Locate the cell with the specified text and output its (x, y) center coordinate. 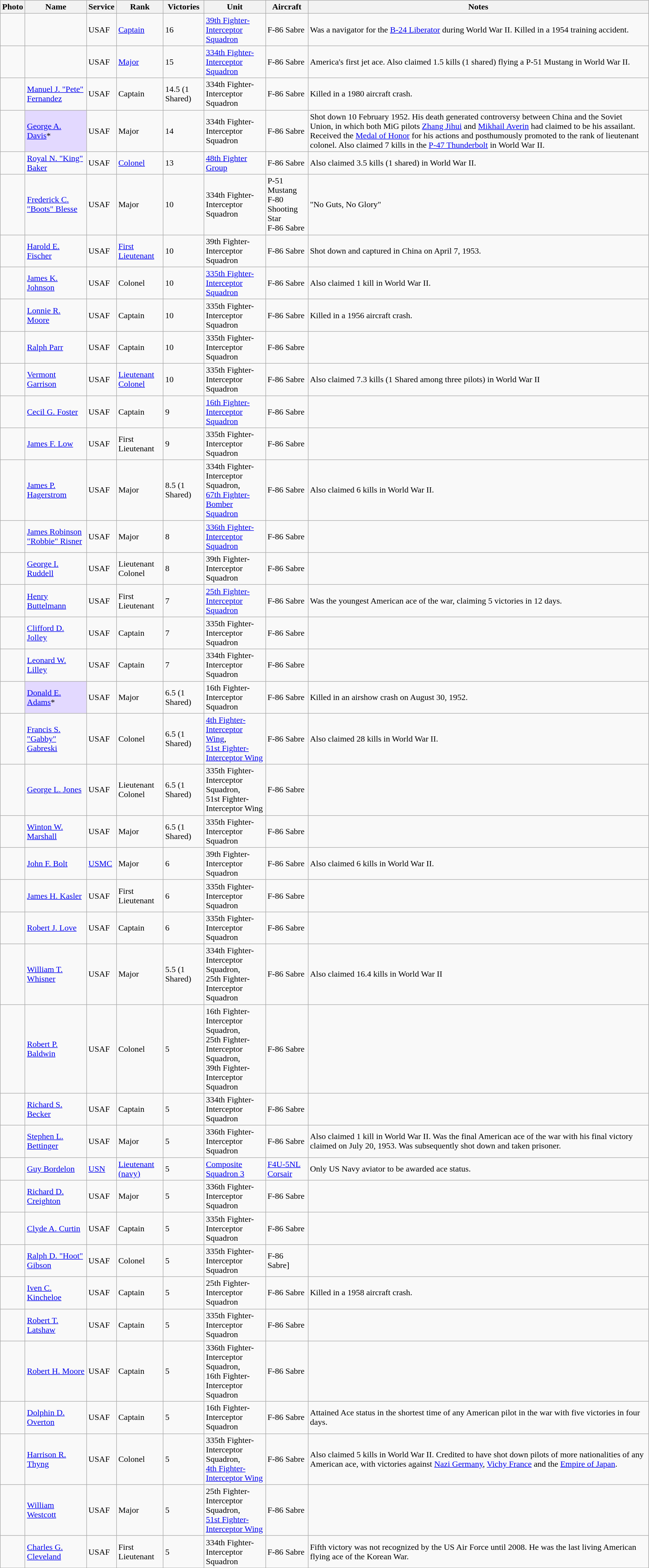
Name (56, 7)
Shot down and captured in China on April 7, 1953. (478, 251)
Donald E. Adams* (56, 697)
334th Fighter-Interceptor Squadron,67th Fighter-Bomber Squadron (235, 490)
Robert H. Moore (56, 1371)
335th Fighter-Interceptor Squadron,4th Fighter-Interceptor Wing (235, 1459)
Vermont Garrison (56, 379)
Composite Squadron 3 (235, 1169)
USMC (102, 863)
Photo (13, 7)
P-51 MustangF-80 Shooting StarF-86 Sabre (287, 205)
Stephen L. Bettinger (56, 1142)
Fifth victory was not recognized by the US Air Force until 2008. He was the last living American flying ace of the Korean War. (478, 1552)
334th Fighter-Interceptor Squadron,25th Fighter-Interceptor Squadron (235, 974)
USN (102, 1169)
25th Fighter-Interceptor Squadron,51st Fighter-Interceptor Wing (235, 1510)
"No Guts, No Glory" (478, 205)
Was the youngest American ace of the war, claiming 5 victories in 12 days. (478, 601)
Service (102, 7)
Manuel J. "Pete" Fernandez (56, 94)
Lonnie R. Moore (56, 315)
Frederick C. "Boots" Blesse (56, 205)
4th Fighter-Interceptor Wing,51st Fighter-Interceptor Wing (235, 739)
Lieutenant (navy) (140, 1169)
16 (184, 30)
Clyde A. Curtin (56, 1228)
Guy Bordelon (56, 1169)
15 (184, 62)
George A. Davis* (56, 131)
335th Fighter-Interceptor Squadron,51st Fighter-Interceptor Wing (235, 790)
Was a navigator for the B-24 Liberator during World War II. Killed in a 1954 training accident. (478, 30)
Victories (184, 7)
Robert T. Latshaw (56, 1325)
Ralph Parr (56, 347)
Unit (235, 7)
Also claimed 3.5 kills (1 shared) in World War II. (478, 163)
James Robinson "Robbie" Risner (56, 537)
Killed in a 1958 aircraft crash. (478, 1293)
5.5 (1 Shared) (184, 974)
Leonard W. Lilley (56, 665)
Clifford D. Jolley (56, 633)
Harrison R. Thyng (56, 1459)
James H. Kasler (56, 896)
Robert J. Love (56, 928)
Charles G. Cleveland (56, 1552)
14.5 (1 Shared) (184, 94)
Only US Navy aviator to be awarded ace status. (478, 1169)
Royal N. "King" Baker (56, 163)
William T. Whisner (56, 974)
Also claimed 28 kills in World War II. (478, 739)
F-86 Sabre] (287, 1261)
William Westcott (56, 1510)
America's first jet ace. Also claimed 1.5 kills (1 shared) flying a P-51 Mustang in World War II. (478, 62)
Also claimed 7.3 kills (1 Shared among three pilots) in World War II (478, 379)
Killed in a 1956 aircraft crash. (478, 315)
Killed in an airshow crash on August 30, 1952. (478, 697)
James F. Low (56, 444)
James P. Hagerstrom (56, 490)
Iven C. Kincheloe (56, 1293)
Killed in a 1980 aircraft crash. (478, 94)
Cecil G. Foster (56, 411)
Also claimed 1 kill in World War II. (478, 283)
13 (184, 163)
F4U-5NL Corsair (287, 1169)
336th Fighter-Interceptor Squadron,16th Fighter-Interceptor Squadron (235, 1371)
Notes (478, 7)
Henry Buttelmann (56, 601)
John F. Bolt (56, 863)
Rank (140, 7)
Harold E. Fischer (56, 251)
16th Fighter-Interceptor Squadron,25th Fighter-Interceptor Squadron,39th Fighter-Interceptor Squadron (235, 1049)
George I. Ruddell (56, 569)
Richard D. Creighton (56, 1196)
Ralph D. "Hoot" Gibson (56, 1261)
48th Fighter Group (235, 163)
Winton W. Marshall (56, 831)
Dolphin D. Overton (56, 1417)
Francis S. "Gabby" Gabreski (56, 739)
Richard S. Becker (56, 1109)
James K. Johnson (56, 283)
Also claimed 16.4 kills in World War II (478, 974)
George L. Jones (56, 790)
Attained Ace status in the shortest time of any American pilot in the war with five victories in four days. (478, 1417)
8.5 (1 Shared) (184, 490)
Robert P. Baldwin (56, 1049)
Aircraft (287, 7)
14 (184, 131)
